From the cell containing the given text, extract its center point as [X, Y] coordinate. 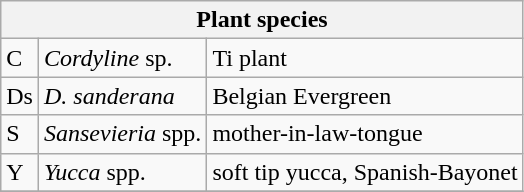
Ti plant [365, 58]
S [20, 134]
mother-in-law-tongue [365, 134]
Belgian Evergreen [365, 96]
Ds [20, 96]
Sansevieria spp. [122, 134]
Plant species [262, 20]
Yucca spp. [122, 172]
Y [20, 172]
D. sanderana [122, 96]
soft tip yucca, Spanish-Bayonet [365, 172]
Cordyline sp. [122, 58]
C [20, 58]
